Output the [X, Y] coordinate of the center of the cell containing the given text.  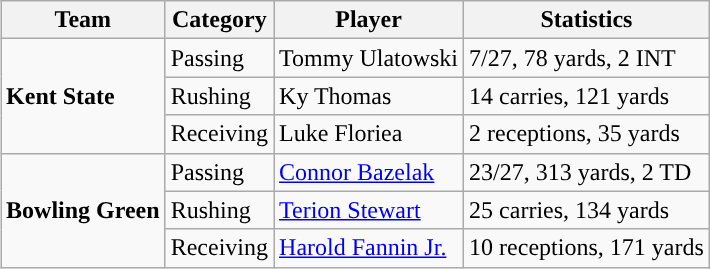
Player [369, 20]
Terion Stewart [369, 210]
Luke Floriea [369, 134]
14 carries, 121 yards [587, 96]
Connor Bazelak [369, 172]
Tommy Ulatowski [369, 58]
2 receptions, 35 yards [587, 134]
Ky Thomas [369, 96]
Harold Fannin Jr. [369, 248]
7/27, 78 yards, 2 INT [587, 58]
10 receptions, 171 yards [587, 248]
Team [84, 20]
Bowling Green [84, 210]
Statistics [587, 20]
Kent State [84, 96]
23/27, 313 yards, 2 TD [587, 172]
Category [219, 20]
25 carries, 134 yards [587, 210]
